Pinpoint the cell where the given text exists, returning its [X, Y] midpoint coordinate. 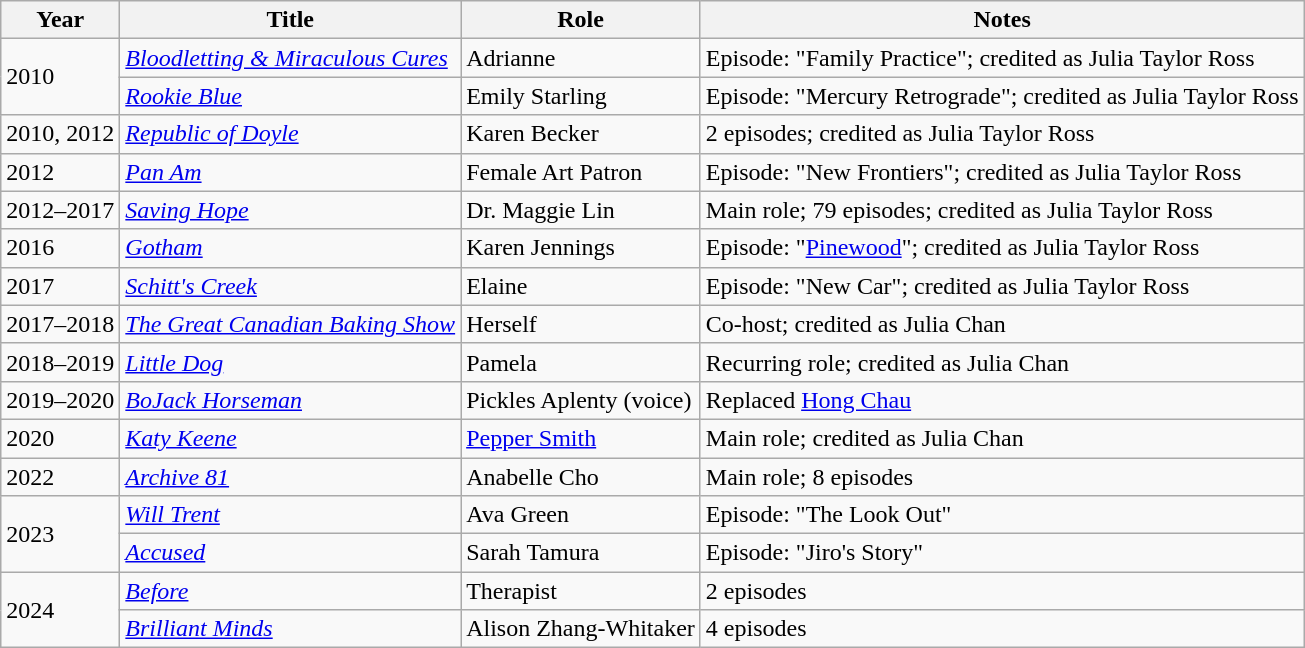
Elaine [581, 286]
2016 [60, 248]
2 episodes [1002, 591]
Ava Green [581, 515]
Rookie Blue [290, 96]
Karen Jennings [581, 248]
Role [581, 20]
Adrianne [581, 58]
Pepper Smith [581, 438]
The Great Canadian Baking Show [290, 324]
Herself [581, 324]
2024 [60, 610]
Main role; 79 episodes; credited as Julia Taylor Ross [1002, 210]
2023 [60, 534]
Anabelle Cho [581, 477]
Episode: "Jiro's Story" [1002, 553]
Dr. Maggie Lin [581, 210]
2017–2018 [60, 324]
Before [290, 591]
BoJack Horseman [290, 400]
Episode: "New Frontiers"; credited as Julia Taylor Ross [1002, 172]
2012–2017 [60, 210]
Pickles Aplenty (voice) [581, 400]
Saving Hope [290, 210]
Emily Starling [581, 96]
Bloodletting & Miraculous Cures [290, 58]
Archive 81 [290, 477]
Main role; 8 episodes [1002, 477]
Pamela [581, 362]
Main role; credited as Julia Chan [1002, 438]
Accused [290, 553]
2010, 2012 [60, 134]
2019–2020 [60, 400]
Recurring role; credited as Julia Chan [1002, 362]
2018–2019 [60, 362]
Episode: "Mercury Retrograde"; credited as Julia Taylor Ross [1002, 96]
Schitt's Creek [290, 286]
Year [60, 20]
Female Art Patron [581, 172]
Title [290, 20]
2010 [60, 77]
Episode: "Family Practice"; credited as Julia Taylor Ross [1002, 58]
Episode: "The Look Out" [1002, 515]
Gotham [290, 248]
Will Trent [290, 515]
Karen Becker [581, 134]
Pan Am [290, 172]
Katy Keene [290, 438]
Episode: "Pinewood"; credited as Julia Taylor Ross [1002, 248]
Replaced Hong Chau [1002, 400]
Alison Zhang-Whitaker [581, 629]
Episode: "New Car"; credited as Julia Taylor Ross [1002, 286]
Brilliant Minds [290, 629]
4 episodes [1002, 629]
2022 [60, 477]
Little Dog [290, 362]
2017 [60, 286]
Republic of Doyle [290, 134]
Sarah Tamura [581, 553]
2012 [60, 172]
Notes [1002, 20]
Co-host; credited as Julia Chan [1002, 324]
2020 [60, 438]
Therapist [581, 591]
2 episodes; credited as Julia Taylor Ross [1002, 134]
